Determine the [x, y] coordinate at the center of the cell enclosing the given text.  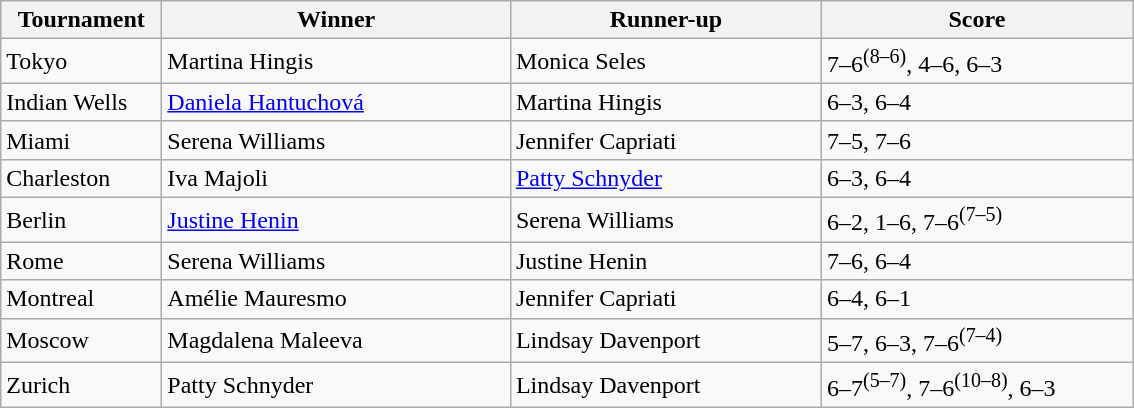
Iva Majoli [336, 178]
Daniela Hantuchová [336, 102]
7–5, 7–6 [976, 140]
Magdalena Maleeva [336, 340]
Zurich [82, 386]
Miami [82, 140]
5–7, 6–3, 7–6(7–4) [976, 340]
7–6(8–6), 4–6, 6–3 [976, 62]
6–2, 1–6, 7–6(7–5) [976, 220]
Runner-up [666, 20]
Berlin [82, 220]
7–6, 6–4 [976, 261]
Moscow [82, 340]
6–4, 6–1 [976, 299]
Tokyo [82, 62]
6–7(5–7), 7–6(10–8), 6–3 [976, 386]
Rome [82, 261]
Monica Seles [666, 62]
Amélie Mauresmo [336, 299]
Winner [336, 20]
Score [976, 20]
Tournament [82, 20]
Indian Wells [82, 102]
Montreal [82, 299]
Charleston [82, 178]
